Identify which cell holds the provided text, then report its [x, y] central coordinate. 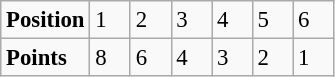
8 [110, 58]
Points [46, 58]
5 [272, 20]
Position [46, 20]
